Detect which cell encompasses the target text, then output its (x, y) center coordinate. 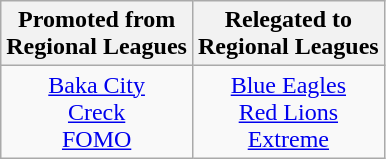
Relegated toRegional Leagues (288, 34)
Promoted fromRegional Leagues (97, 34)
Blue EaglesRed LionsExtreme (288, 112)
Baka CityCreckFOMO (97, 112)
